For the text-containing cell, return its midpoint in (x, y) coordinate format. 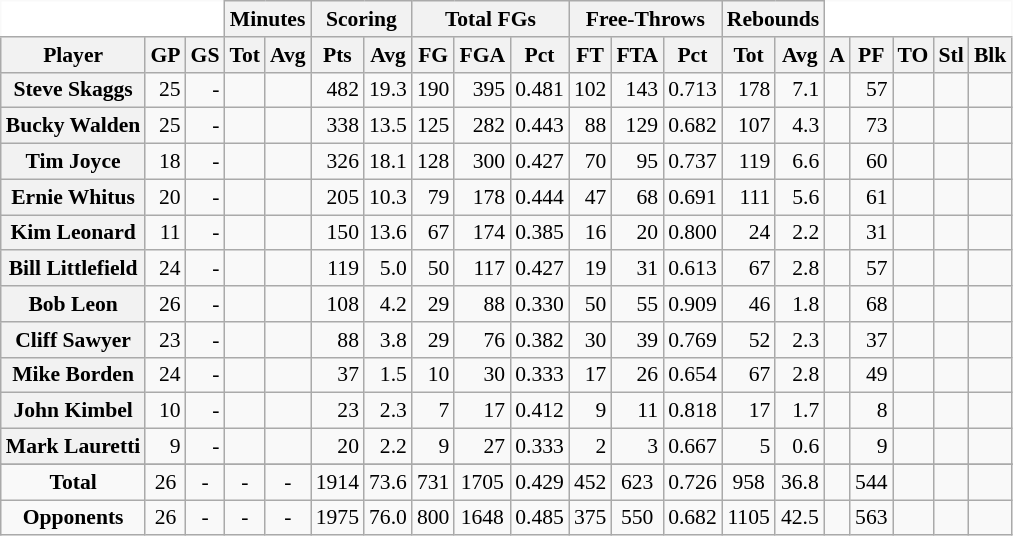
111 (749, 197)
60 (872, 162)
73.6 (388, 482)
338 (338, 126)
5.0 (388, 269)
117 (482, 269)
108 (338, 304)
Mark Lauretti (74, 447)
39 (637, 340)
76.0 (388, 518)
27 (482, 447)
Minutes (267, 19)
Stl (950, 55)
Bill Littlefield (74, 269)
GP (165, 55)
0.412 (540, 411)
8 (872, 411)
Total (74, 482)
544 (872, 482)
326 (338, 162)
Bucky Walden (74, 126)
0.481 (540, 90)
Steve Skaggs (74, 90)
10.3 (388, 197)
GS (206, 55)
128 (434, 162)
13.5 (388, 126)
3.8 (388, 340)
19 (590, 269)
Scoring (362, 19)
Mike Borden (74, 375)
143 (637, 90)
150 (338, 233)
Kim Leonard (74, 233)
0.613 (692, 269)
1105 (749, 518)
TO (914, 55)
49 (872, 375)
395 (482, 90)
47 (590, 197)
0.800 (692, 233)
Total FGs (490, 19)
PF (872, 55)
John Kimbel (74, 411)
550 (637, 518)
73 (872, 126)
46 (749, 304)
79 (434, 197)
300 (482, 162)
0.444 (540, 197)
Blk (990, 55)
Cliff Sawyer (74, 340)
0.6 (800, 447)
3 (637, 447)
102 (590, 90)
1.7 (800, 411)
282 (482, 126)
958 (749, 482)
0.769 (692, 340)
61 (872, 197)
7 (434, 411)
6.6 (800, 162)
4.2 (388, 304)
129 (637, 126)
Bob Leon (74, 304)
0.737 (692, 162)
52 (749, 340)
0.382 (540, 340)
1705 (482, 482)
16 (590, 233)
0.818 (692, 411)
1914 (338, 482)
623 (637, 482)
174 (482, 233)
FG (434, 55)
0.713 (692, 90)
482 (338, 90)
4.3 (800, 126)
55 (637, 304)
107 (749, 126)
19.3 (388, 90)
563 (872, 518)
125 (434, 126)
FT (590, 55)
1.8 (800, 304)
Rebounds (774, 19)
0.443 (540, 126)
Ernie Whitus (74, 197)
FGA (482, 55)
70 (590, 162)
7.1 (800, 90)
42.5 (800, 518)
95 (637, 162)
Pts (338, 55)
18 (165, 162)
5.6 (800, 197)
0.429 (540, 482)
800 (434, 518)
5 (749, 447)
Free-Throws (646, 19)
1975 (338, 518)
0.485 (540, 518)
Player (74, 55)
FTA (637, 55)
Tim Joyce (74, 162)
0.909 (692, 304)
0.385 (540, 233)
13.6 (388, 233)
A (837, 55)
18.1 (388, 162)
452 (590, 482)
1.5 (388, 375)
2 (590, 447)
731 (434, 482)
0.330 (540, 304)
190 (434, 90)
0.726 (692, 482)
36.8 (800, 482)
0.691 (692, 197)
0.667 (692, 447)
375 (590, 518)
0.654 (692, 375)
Opponents (74, 518)
1648 (482, 518)
205 (338, 197)
76 (482, 340)
